Return [X, Y] of the center of cell containing provided text 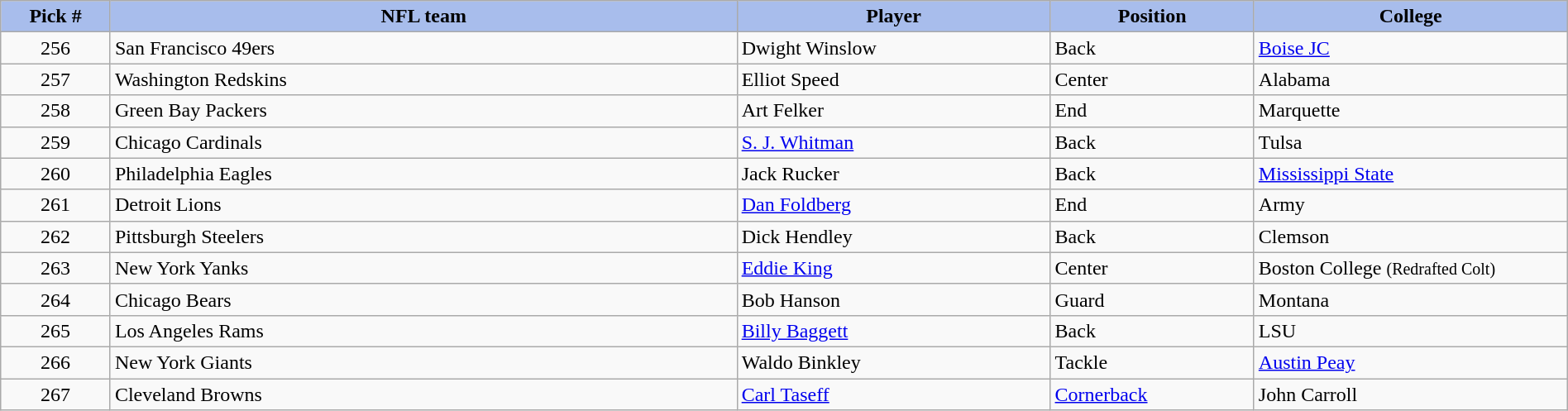
259 [56, 142]
Pittsburgh Steelers [423, 237]
Cornerback [1152, 394]
Marquette [1411, 111]
256 [56, 48]
Boston College (Redrafted Colt) [1411, 268]
Army [1411, 205]
Washington Redskins [423, 79]
Bob Hanson [893, 299]
Waldo Binkley [893, 362]
258 [56, 111]
261 [56, 205]
265 [56, 331]
Dan Foldberg [893, 205]
Austin Peay [1411, 362]
Chicago Bears [423, 299]
NFL team [423, 17]
Detroit Lions [423, 205]
266 [56, 362]
Guard [1152, 299]
267 [56, 394]
Montana [1411, 299]
264 [56, 299]
Chicago Cardinals [423, 142]
Cleveland Browns [423, 394]
Dwight Winslow [893, 48]
Eddie King [893, 268]
Mississippi State [1411, 174]
College [1411, 17]
Elliot Speed [893, 79]
John Carroll [1411, 394]
LSU [1411, 331]
Player [893, 17]
Boise JC [1411, 48]
Billy Baggett [893, 331]
Carl Taseff [893, 394]
Art Felker [893, 111]
Position [1152, 17]
Philadelphia Eagles [423, 174]
S. J. Whitman [893, 142]
Tackle [1152, 362]
Dick Hendley [893, 237]
263 [56, 268]
New York Yanks [423, 268]
Jack Rucker [893, 174]
San Francisco 49ers [423, 48]
Pick # [56, 17]
Clemson [1411, 237]
Green Bay Packers [423, 111]
260 [56, 174]
New York Giants [423, 362]
Tulsa [1411, 142]
Los Angeles Rams [423, 331]
262 [56, 237]
Alabama [1411, 79]
257 [56, 79]
